Detect which cell encompasses the target text, then output its (X, Y) center coordinate. 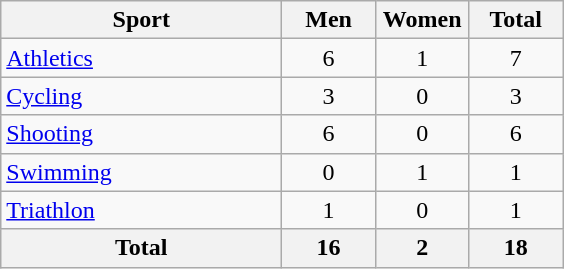
7 (516, 58)
Shooting (142, 134)
18 (516, 248)
Sport (142, 20)
2 (422, 248)
Cycling (142, 96)
Women (422, 20)
Triathlon (142, 210)
16 (329, 248)
Athletics (142, 58)
Men (329, 20)
Swimming (142, 172)
